Return (x, y) of the center of cell containing provided text 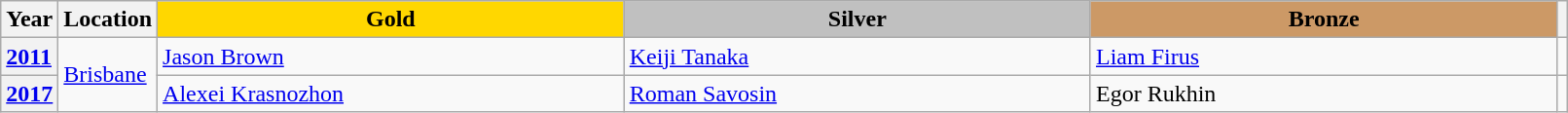
Keiji Tanaka (857, 56)
2011 (29, 56)
Location (108, 19)
2017 (29, 94)
Year (29, 19)
Bronze (1324, 19)
Egor Rukhin (1324, 94)
Gold (391, 19)
Brisbane (108, 75)
Liam Firus (1324, 56)
Alexei Krasnozhon (391, 94)
Jason Brown (391, 56)
Silver (857, 19)
Roman Savosin (857, 94)
